For the text-containing cell, return its midpoint in [x, y] coordinate format. 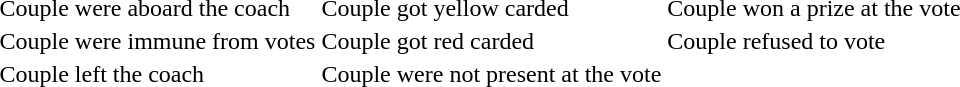
Couple got red carded [492, 41]
